Extract the (X, Y) coordinate from the center of the cell holding the provided text.  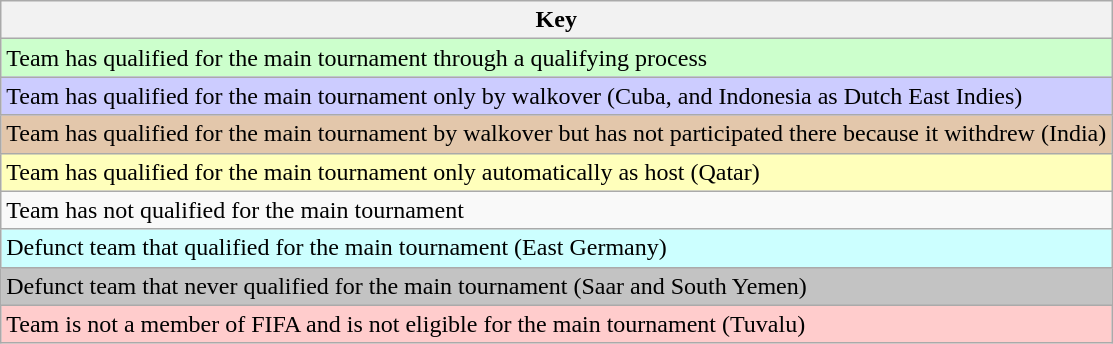
Defunct team that qualified for the main tournament (East Germany) (556, 248)
Team has not qualified for the main tournament (556, 210)
Team has qualified for the main tournament through a qualifying process (556, 58)
Team is not a member of FIFA and is not eligible for the main tournament (Tuvalu) (556, 324)
Team has qualified for the main tournament only by walkover (Cuba, and Indonesia as Dutch East Indies) (556, 96)
Team has qualified for the main tournament by walkover but has not participated there because it withdrew (India) (556, 134)
Key (556, 20)
Team has qualified for the main tournament only automatically as host (Qatar) (556, 172)
Defunct team that never qualified for the main tournament (Saar and South Yemen) (556, 286)
